Find where the given text appears and provide that cell's center as [X, Y] coordinate. 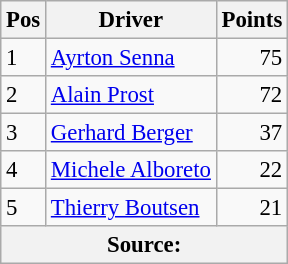
37 [252, 133]
Source: [144, 245]
Michele Alboreto [132, 170]
4 [24, 170]
Points [252, 20]
1 [24, 58]
Pos [24, 20]
72 [252, 95]
5 [24, 208]
Gerhard Berger [132, 133]
Driver [132, 20]
21 [252, 208]
2 [24, 95]
75 [252, 58]
Ayrton Senna [132, 58]
Alain Prost [132, 95]
Thierry Boutsen [132, 208]
22 [252, 170]
3 [24, 133]
